Pinpoint the cell where the given text exists, returning its [X, Y] midpoint coordinate. 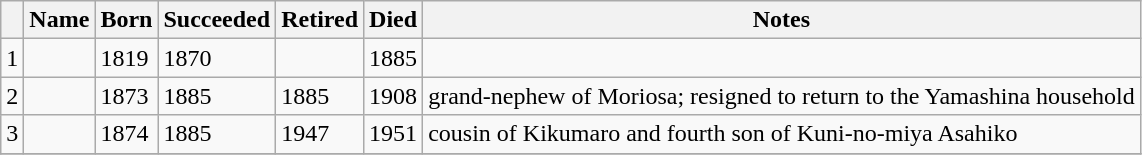
2 [12, 96]
1874 [126, 134]
Died [394, 20]
1819 [126, 58]
1908 [394, 96]
1873 [126, 96]
1 [12, 58]
Retired [320, 20]
1870 [217, 58]
Succeeded [217, 20]
3 [12, 134]
1947 [320, 134]
cousin of Kikumaro and fourth son of Kuni-no-miya Asahiko [782, 134]
Name [60, 20]
grand-nephew of Moriosa; resigned to return to the Yamashina household [782, 96]
Born [126, 20]
Notes [782, 20]
1951 [394, 134]
